Provide the [x, y] coordinate of the cell's center where the given text is located.  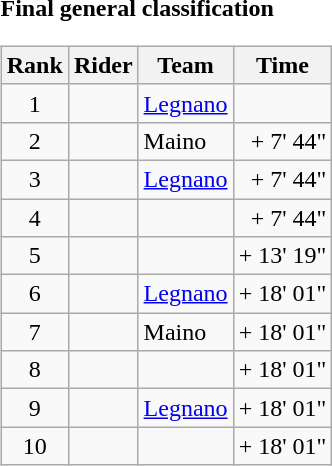
Rank [34, 65]
4 [34, 217]
1 [34, 103]
Rider [103, 65]
7 [34, 332]
+ 13' 19" [282, 256]
8 [34, 370]
3 [34, 179]
6 [34, 294]
10 [34, 446]
2 [34, 141]
Team [186, 65]
9 [34, 408]
Time [282, 65]
5 [34, 256]
